Pinpoint the cell where the given text exists, returning its (x, y) midpoint coordinate. 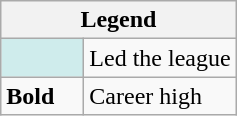
Legend (118, 20)
Led the league (160, 58)
Bold (42, 96)
Career high (160, 96)
